Return the (X, Y) coordinate for the center point of the cell that contains the specified text.  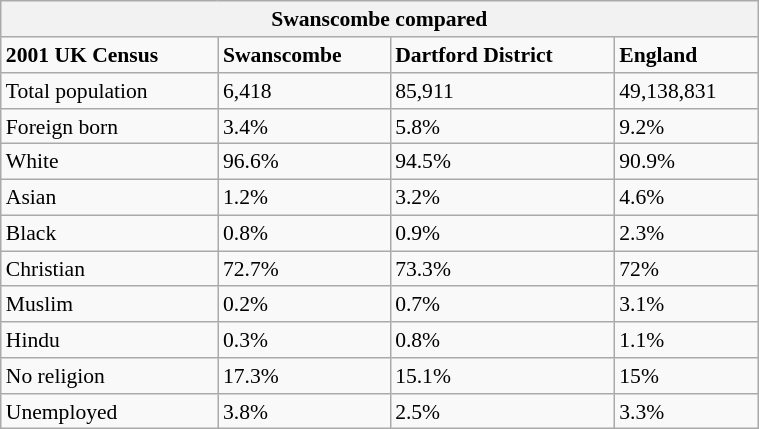
73.3% (502, 269)
4.6% (686, 197)
90.9% (686, 162)
3.2% (502, 197)
1.1% (686, 340)
17.3% (304, 376)
2.3% (686, 233)
72.7% (304, 269)
Asian (110, 197)
Swanscombe (304, 55)
15% (686, 376)
Christian (110, 269)
15.1% (502, 376)
5.8% (502, 126)
6,418 (304, 91)
2.5% (502, 411)
No religion (110, 376)
3.1% (686, 304)
Unemployed (110, 411)
96.6% (304, 162)
72% (686, 269)
3.3% (686, 411)
Total population (110, 91)
Hindu (110, 340)
Black (110, 233)
Swanscombe compared (380, 19)
White (110, 162)
0.2% (304, 304)
England (686, 55)
1.2% (304, 197)
49,138,831 (686, 91)
2001 UK Census (110, 55)
0.9% (502, 233)
3.8% (304, 411)
3.4% (304, 126)
9.2% (686, 126)
Dartford District (502, 55)
Foreign born (110, 126)
85,911 (502, 91)
Muslim (110, 304)
0.7% (502, 304)
0.3% (304, 340)
94.5% (502, 162)
